Search for the cell housing the specified text and yield its [X, Y] center coordinate. 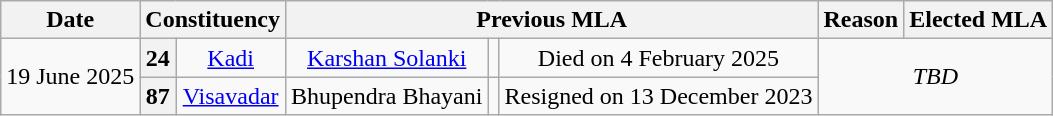
Kadi [231, 58]
Constituency [213, 20]
Previous MLA [552, 20]
Bhupendra Bhayani [387, 96]
Karshan Solanki [387, 58]
24 [158, 58]
Resigned on 13 December 2023 [658, 96]
87 [158, 96]
19 June 2025 [70, 77]
Reason [861, 20]
TBD [936, 77]
Visavadar [231, 96]
Died on 4 February 2025 [658, 58]
Elected MLA [978, 20]
Date [70, 20]
